Scan for the cell matching the given text and deliver its [X, Y] coordinate at center. 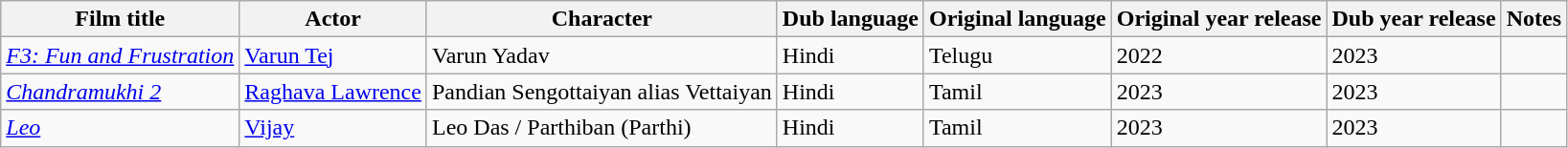
Varun Yadav [602, 55]
Leo [121, 128]
Character [602, 19]
Raghava Lawrence [333, 92]
Original year release [1218, 19]
Original language [1017, 19]
Leo Das / Parthiban (Parthi) [602, 128]
Dub language [851, 19]
Dub year release [1414, 19]
F3: Fun and Frustration [121, 55]
Varun Tej [333, 55]
Telugu [1017, 55]
Vijay [333, 128]
Pandian Sengottaiyan alias Vettaiyan [602, 92]
2022 [1218, 55]
Actor [333, 19]
Notes [1534, 19]
Film title [121, 19]
Chandramukhi 2 [121, 92]
